Scan for the cell matching the given text and deliver its [X, Y] coordinate at center. 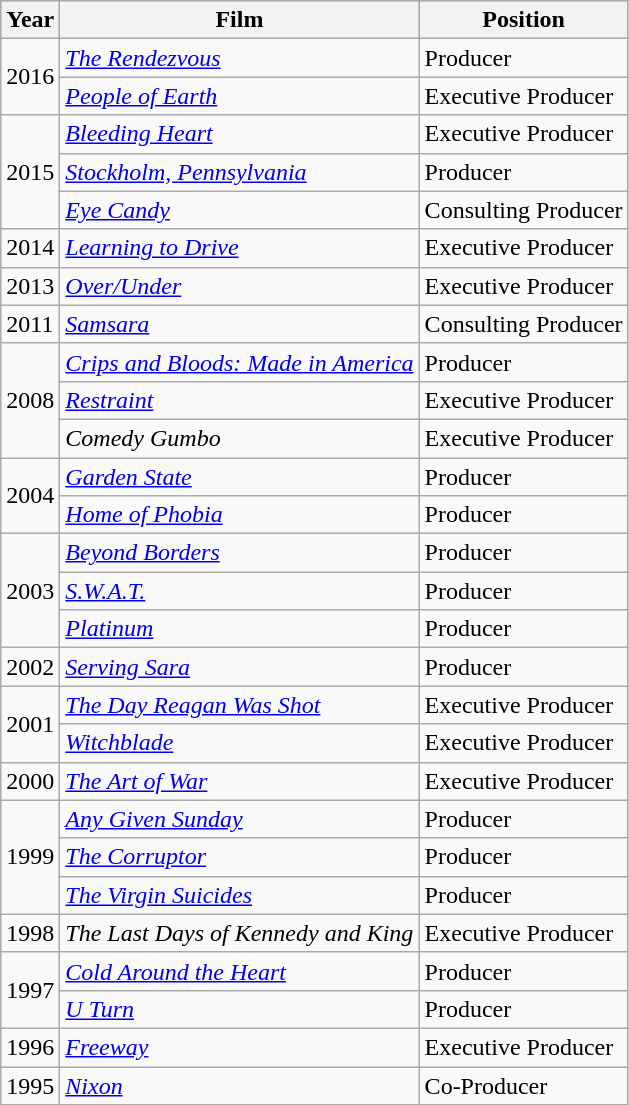
Freeway [240, 1047]
Samsara [240, 324]
Film [240, 20]
Learning to Drive [240, 248]
Over/Under [240, 286]
Nixon [240, 1085]
2008 [30, 400]
Position [524, 20]
Stockholm, Pennsylvania [240, 172]
2016 [30, 77]
The Rendezvous [240, 58]
1995 [30, 1085]
1998 [30, 933]
2015 [30, 172]
2004 [30, 496]
People of Earth [240, 96]
Co-Producer [524, 1085]
Any Given Sunday [240, 819]
Witchblade [240, 743]
Eye Candy [240, 210]
U Turn [240, 1009]
The Virgin Suicides [240, 895]
The Corruptor [240, 857]
Comedy Gumbo [240, 438]
Bleeding Heart [240, 134]
The Art of War [240, 781]
Restraint [240, 400]
Home of Phobia [240, 515]
Cold Around the Heart [240, 971]
1996 [30, 1047]
Garden State [240, 477]
Beyond Borders [240, 553]
2003 [30, 591]
Serving Sara [240, 667]
2002 [30, 667]
2001 [30, 724]
Platinum [240, 629]
The Day Reagan Was Shot [240, 705]
2000 [30, 781]
1999 [30, 857]
S.W.A.T. [240, 591]
Year [30, 20]
2011 [30, 324]
1997 [30, 990]
The Last Days of Kennedy and King [240, 933]
2013 [30, 286]
2014 [30, 248]
Crips and Bloods: Made in America [240, 362]
